Locate the cell with the specified text and output its [X, Y] center coordinate. 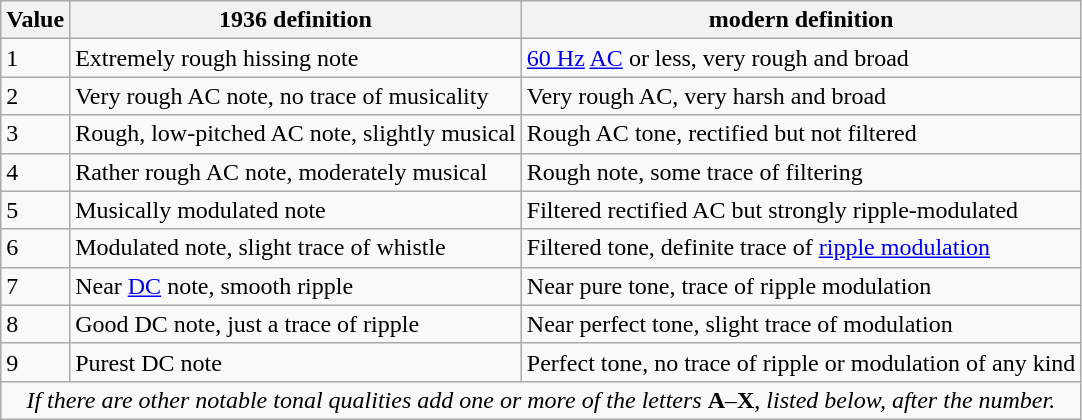
6 [36, 248]
Rough note, some trace of filtering [801, 172]
Rough AC tone, rectified but not filtered [801, 134]
Purest DC note [296, 362]
Extremely rough hissing note [296, 58]
2 [36, 96]
Perfect tone, no trace of ripple or modulation of any kind [801, 362]
Rather rough AC note, moderately musical [296, 172]
1 [36, 58]
60 Hz AC or less, very rough and broad [801, 58]
5 [36, 210]
Very rough AC note, no trace of musicality [296, 96]
Rough, low-pitched AC note, slightly musical [296, 134]
Value [36, 20]
Near pure tone, trace of ripple modulation [801, 286]
8 [36, 324]
7 [36, 286]
Near perfect tone, slight trace of modulation [801, 324]
Modulated note, slight trace of whistle [296, 248]
Near DC note, smooth ripple [296, 286]
Filtered tone, definite trace of ripple modulation [801, 248]
Filtered rectified AC but strongly ripple-modulated [801, 210]
Musically modulated note [296, 210]
Very rough AC, very harsh and broad [801, 96]
1936 definition [296, 20]
9 [36, 362]
3 [36, 134]
If there are other notable tonal qualities add one or more of the letters A–X, listed below, after the number. [541, 400]
modern definition [801, 20]
4 [36, 172]
Good DC note, just a trace of ripple [296, 324]
